Determine the (x, y) coordinate at the center of the cell enclosing the given text.  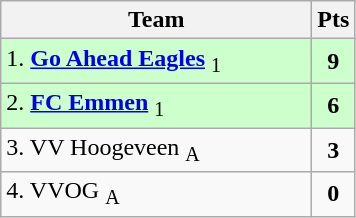
Pts (334, 20)
3 (334, 150)
2. FC Emmen 1 (156, 105)
0 (334, 194)
1. Go Ahead Eagles 1 (156, 61)
9 (334, 61)
4. VVOG A (156, 194)
6 (334, 105)
3. VV Hoogeveen A (156, 150)
Team (156, 20)
